Scan for the cell matching the given text and deliver its (X, Y) coordinate at center. 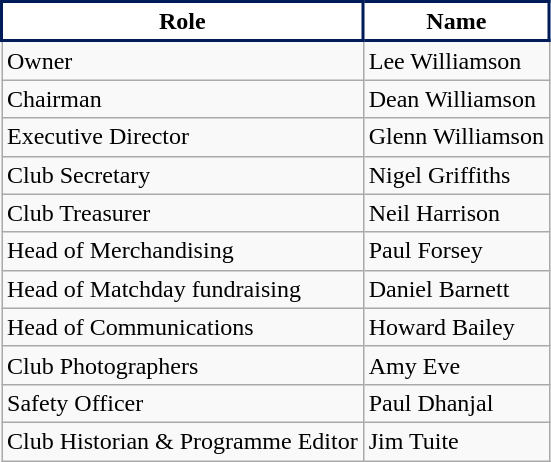
Club Secretary (183, 175)
Neil Harrison (456, 213)
Daniel Barnett (456, 289)
Head of Merchandising (183, 251)
Jim Tuite (456, 441)
Club Photographers (183, 365)
Paul Forsey (456, 251)
Howard Bailey (456, 327)
Nigel Griffiths (456, 175)
Safety Officer (183, 403)
Club Treasurer (183, 213)
Role (183, 22)
Paul Dhanjal (456, 403)
Club Historian & Programme Editor (183, 441)
Name (456, 22)
Glenn Williamson (456, 137)
Head of Communications (183, 327)
Chairman (183, 99)
Head of Matchday fundraising (183, 289)
Amy Eve (456, 365)
Executive Director (183, 137)
Lee Williamson (456, 60)
Owner (183, 60)
Dean Williamson (456, 99)
